Return (x, y) of the center of cell containing provided text 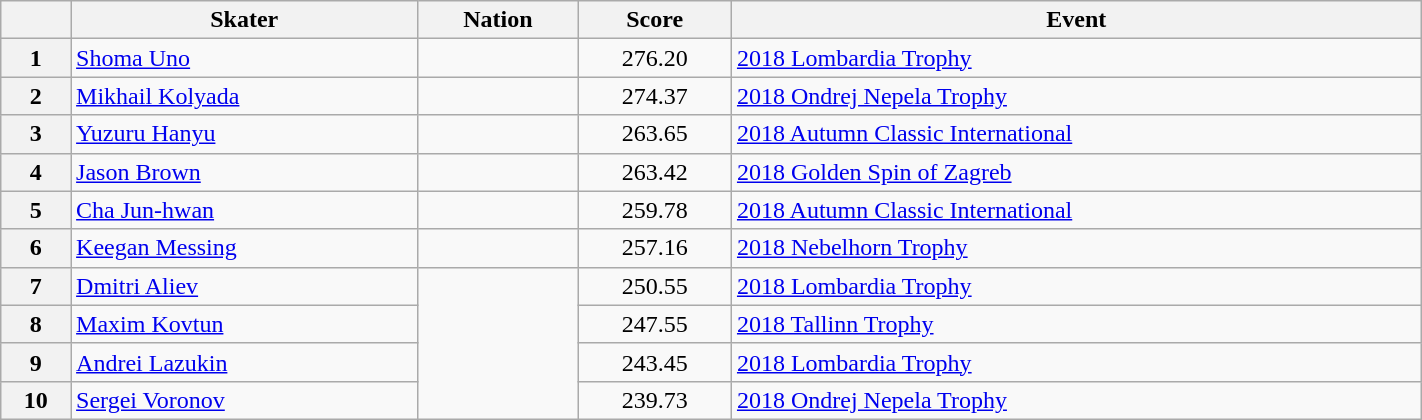
7 (36, 286)
Maxim Kovtun (244, 324)
2018 Nebelhorn Trophy (1076, 248)
250.55 (654, 286)
243.45 (654, 362)
247.55 (654, 324)
263.65 (654, 134)
239.73 (654, 400)
274.37 (654, 96)
Sergei Voronov (244, 400)
3 (36, 134)
Skater (244, 20)
263.42 (654, 172)
Yuzuru Hanyu (244, 134)
6 (36, 248)
2018 Golden Spin of Zagreb (1076, 172)
Cha Jun-hwan (244, 210)
8 (36, 324)
Dmitri Aliev (244, 286)
257.16 (654, 248)
2018 Tallinn Trophy (1076, 324)
9 (36, 362)
10 (36, 400)
Andrei Lazukin (244, 362)
Score (654, 20)
Mikhail Kolyada (244, 96)
Jason Brown (244, 172)
276.20 (654, 58)
2 (36, 96)
259.78 (654, 210)
4 (36, 172)
Shoma Uno (244, 58)
5 (36, 210)
1 (36, 58)
Event (1076, 20)
Keegan Messing (244, 248)
Nation (498, 20)
